Locate the cell with the specified text and output its (X, Y) center coordinate. 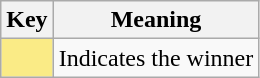
Key (27, 20)
Meaning (156, 20)
Indicates the winner (156, 58)
